Return the (x, y) coordinate for the center point of the cell that contains the specified text.  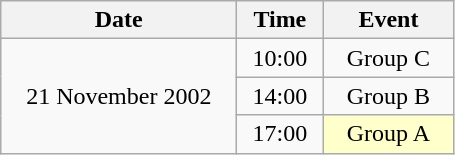
21 November 2002 (119, 96)
Group B (388, 96)
14:00 (280, 96)
17:00 (280, 134)
10:00 (280, 58)
Date (119, 20)
Event (388, 20)
Time (280, 20)
Group A (388, 134)
Group C (388, 58)
